Detect which cell encompasses the target text, then output its [X, Y] center coordinate. 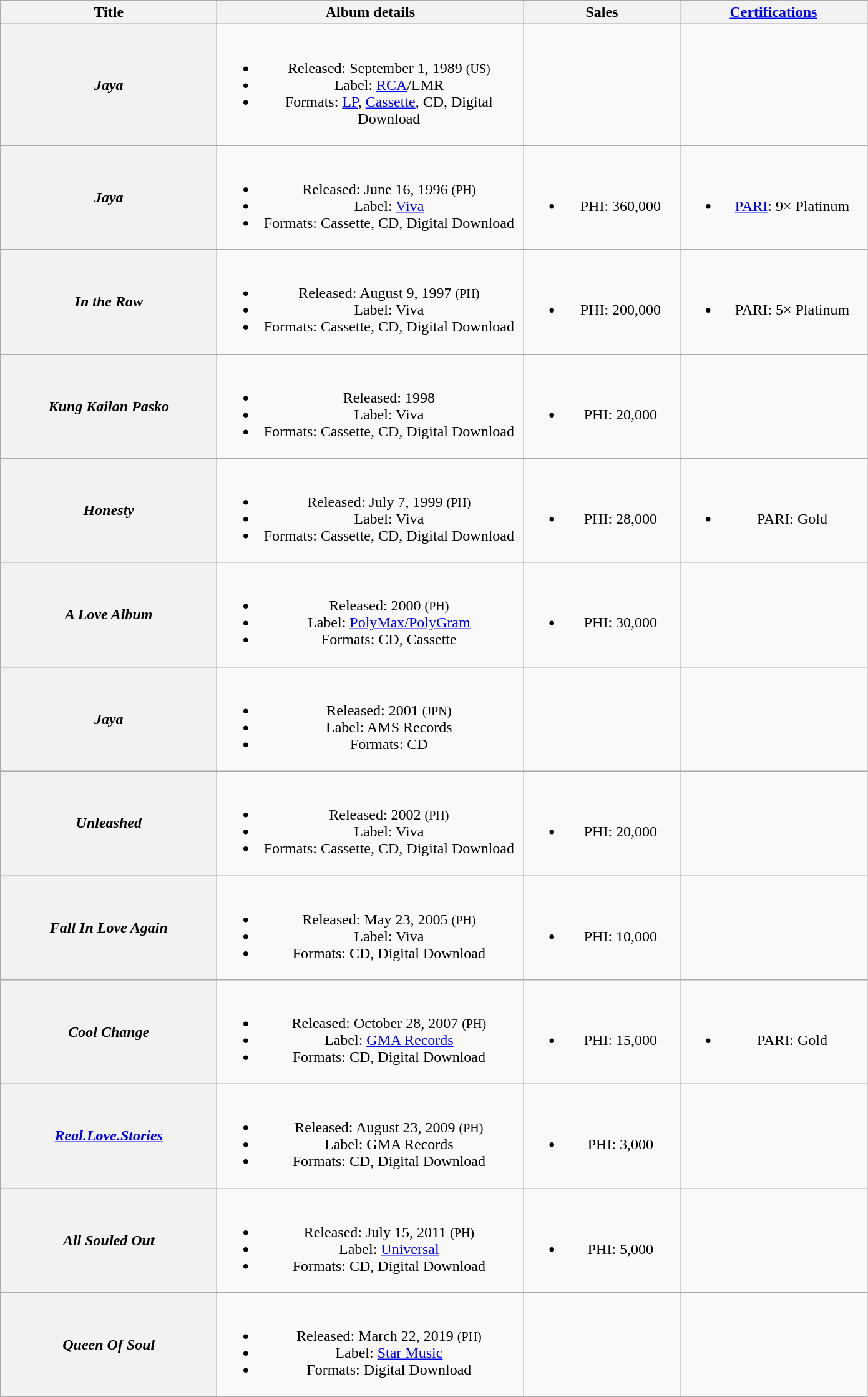
PARI: 9× Platinum [774, 197]
PHI: 5,000 [602, 1241]
Released: 2000 (PH)Label: PolyMax/PolyGramFormats: CD, Cassette [371, 614]
PHI: 15,000 [602, 1031]
Certifications [774, 12]
Released: 1998Label: VivaFormats: Cassette, CD, Digital Download [371, 406]
Released: August 9, 1997 (PH)Label: VivaFormats: Cassette, CD, Digital Download [371, 302]
Real.Love.Stories [109, 1136]
Released: September 1, 1989 (US)Label: RCA/LMRFormats: LP, Cassette, CD, Digital Download [371, 85]
Released: July 15, 2011 (PH)Label: UniversalFormats: CD, Digital Download [371, 1241]
Released: 2002 (PH)Label: VivaFormats: Cassette, CD, Digital Download [371, 823]
PHI: 200,000 [602, 302]
All Souled Out [109, 1241]
Album details [371, 12]
A Love Album [109, 614]
PHI: 360,000 [602, 197]
Released: 2001 (JPN)Label: AMS RecordsFormats: CD [371, 719]
Released: May 23, 2005 (PH)Label: VivaFormats: CD, Digital Download [371, 928]
Released: October 28, 2007 (PH)Label: GMA RecordsFormats: CD, Digital Download [371, 1031]
PHI: 28,000 [602, 511]
Kung Kailan Pasko [109, 406]
PHI: 10,000 [602, 928]
Unleashed [109, 823]
Title [109, 12]
PHI: 30,000 [602, 614]
Queen Of Soul [109, 1345]
Cool Change [109, 1031]
Released: June 16, 1996 (PH)Label: VivaFormats: Cassette, CD, Digital Download [371, 197]
Released: July 7, 1999 (PH)Label: VivaFormats: Cassette, CD, Digital Download [371, 511]
PHI: 3,000 [602, 1136]
Released: August 23, 2009 (PH)Label: GMA RecordsFormats: CD, Digital Download [371, 1136]
PARI: 5× Platinum [774, 302]
Fall In Love Again [109, 928]
Sales [602, 12]
Released: March 22, 2019 (PH)Label: Star MusicFormats: Digital Download [371, 1345]
Honesty [109, 511]
In the Raw [109, 302]
